Pinpoint the cell where the given text exists, returning its [x, y] midpoint coordinate. 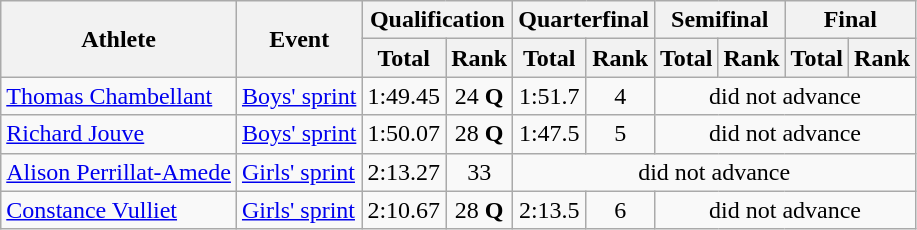
Qualification [438, 20]
Richard Jouve [119, 134]
1:47.5 [550, 134]
Event [298, 39]
Quarterfinal [584, 20]
33 [480, 172]
Semifinal [720, 20]
4 [620, 96]
2:10.67 [404, 210]
2:13.27 [404, 172]
2:13.5 [550, 210]
Alison Perrillat-Amede [119, 172]
5 [620, 134]
24 Q [480, 96]
Thomas Chambellant [119, 96]
Constance Vulliet [119, 210]
Final [850, 20]
1:51.7 [550, 96]
Athlete [119, 39]
1:49.45 [404, 96]
6 [620, 210]
1:50.07 [404, 134]
